Identify which cell holds the provided text, then report its [x, y] central coordinate. 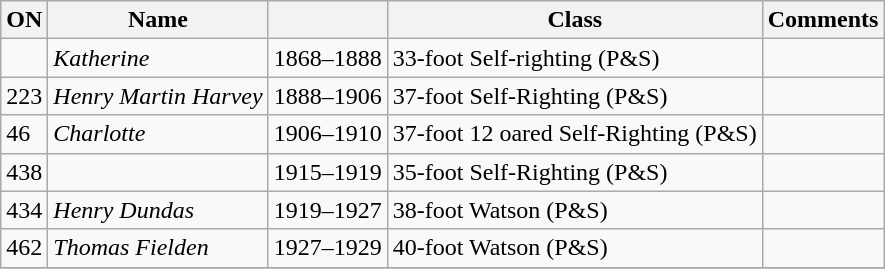
1868–1888 [328, 58]
40-foot Watson (P&S) [574, 248]
Katherine [158, 58]
33-foot Self-righting (P&S) [574, 58]
38-foot Watson (P&S) [574, 210]
462 [24, 248]
Class [574, 20]
37-foot Self-Righting (P&S) [574, 96]
Comments [823, 20]
1906–1910 [328, 134]
37-foot 12 oared Self-Righting (P&S) [574, 134]
1888–1906 [328, 96]
46 [24, 134]
ON [24, 20]
Name [158, 20]
35-foot Self-Righting (P&S) [574, 172]
223 [24, 96]
Thomas Fielden [158, 248]
1915–1919 [328, 172]
Henry Martin Harvey [158, 96]
Charlotte [158, 134]
1919–1927 [328, 210]
Henry Dundas [158, 210]
438 [24, 172]
434 [24, 210]
1927–1929 [328, 248]
